Output the (x, y) coordinate of the center of the cell containing the given text.  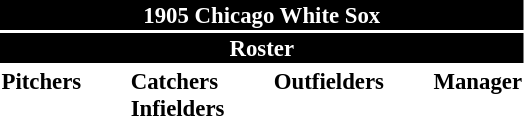
1905 Chicago White Sox (262, 15)
Roster (262, 48)
